For the text-containing cell, return its midpoint in (X, Y) coordinate format. 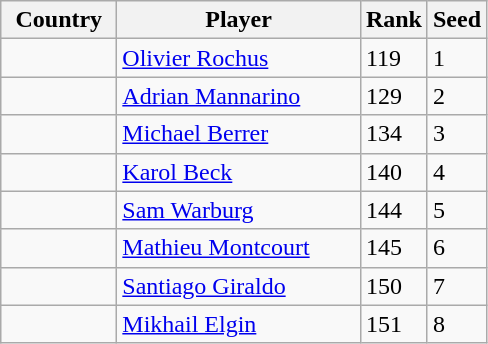
3 (456, 134)
145 (394, 248)
144 (394, 210)
Adrian Mannarino (239, 96)
140 (394, 172)
5 (456, 210)
Michael Berrer (239, 134)
Country (59, 20)
151 (394, 324)
2 (456, 96)
Karol Beck (239, 172)
4 (456, 172)
Sam Warburg (239, 210)
Player (239, 20)
1 (456, 58)
150 (394, 286)
129 (394, 96)
Seed (456, 20)
134 (394, 134)
Rank (394, 20)
6 (456, 248)
Olivier Rochus (239, 58)
Mikhail Elgin (239, 324)
8 (456, 324)
Santiago Giraldo (239, 286)
7 (456, 286)
119 (394, 58)
Mathieu Montcourt (239, 248)
